Capture the cell that displays the provided text and extract its (X, Y) central coordinate. 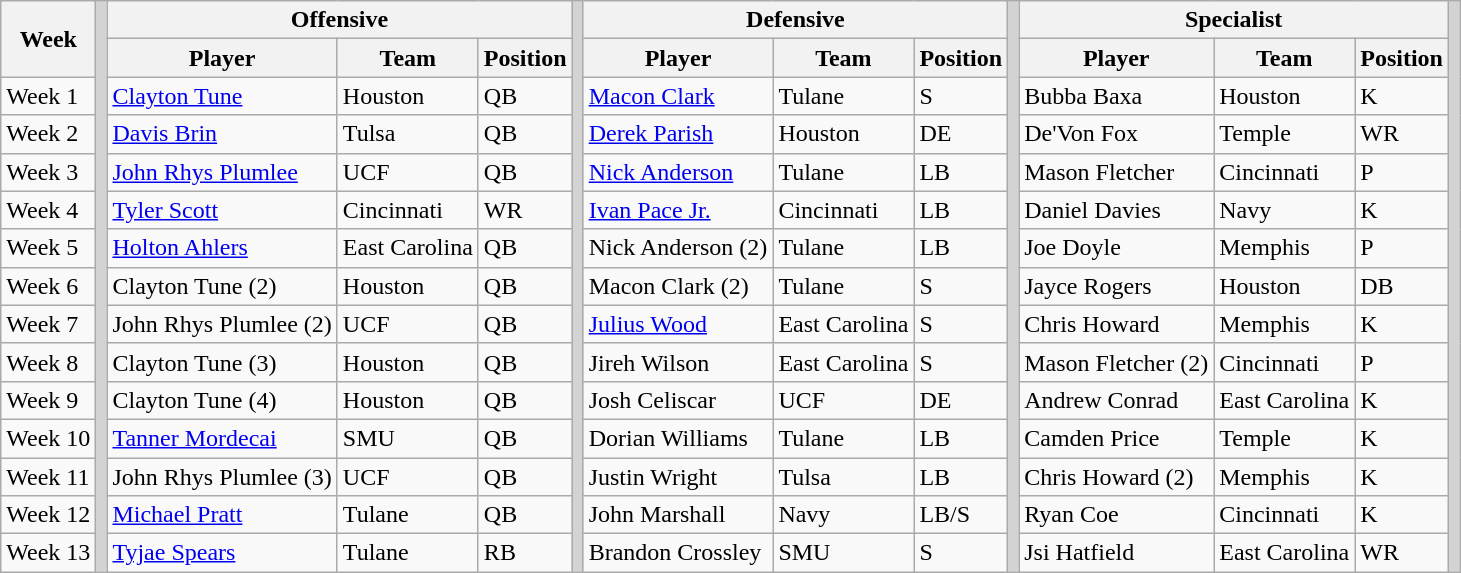
Nick Anderson (678, 172)
Macon Clark (678, 96)
Derek Parish (678, 134)
Week 11 (48, 477)
Davis Brin (222, 134)
John Marshall (678, 515)
Defensive (795, 20)
Week 10 (48, 438)
Nick Anderson (2) (678, 248)
Week 1 (48, 96)
Ryan Coe (1116, 515)
Jireh Wilson (678, 362)
Week 2 (48, 134)
Joe Doyle (1116, 248)
RB (525, 553)
Week 12 (48, 515)
John Rhys Plumlee (3) (222, 477)
Jayce Rogers (1116, 286)
Week 13 (48, 553)
Justin Wright (678, 477)
John Rhys Plumlee (222, 172)
Holton Ahlers (222, 248)
Clayton Tune (2) (222, 286)
Week 7 (48, 324)
Clayton Tune (3) (222, 362)
Camden Price (1116, 438)
Andrew Conrad (1116, 400)
Tyler Scott (222, 210)
Brandon Crossley (678, 553)
Clayton Tune (222, 96)
Week 3 (48, 172)
Offensive (340, 20)
Daniel Davies (1116, 210)
Week (48, 39)
Tanner Mordecai (222, 438)
Week 5 (48, 248)
Mason Fletcher (1116, 172)
Week 9 (48, 400)
Michael Pratt (222, 515)
John Rhys Plumlee (2) (222, 324)
Week 8 (48, 362)
Josh Celiscar (678, 400)
DB (1402, 286)
Clayton Tune (4) (222, 400)
Mason Fletcher (2) (1116, 362)
Ivan Pace Jr. (678, 210)
LB/S (961, 515)
De'Von Fox (1116, 134)
Bubba Baxa (1116, 96)
Dorian Williams (678, 438)
Jsi Hatfield (1116, 553)
Julius Wood (678, 324)
Specialist (1234, 20)
Week 6 (48, 286)
Chris Howard (2) (1116, 477)
Tyjae Spears (222, 553)
Week 4 (48, 210)
Chris Howard (1116, 324)
Macon Clark (2) (678, 286)
